Pinpoint the cell where the given text exists, returning its [X, Y] midpoint coordinate. 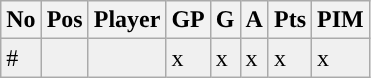
G [225, 20]
Player [127, 20]
# [21, 58]
A [254, 20]
PIM [341, 20]
No [21, 20]
GP [188, 20]
Pos [64, 20]
Pts [290, 20]
